Search for the cell housing the specified text and yield its (X, Y) center coordinate. 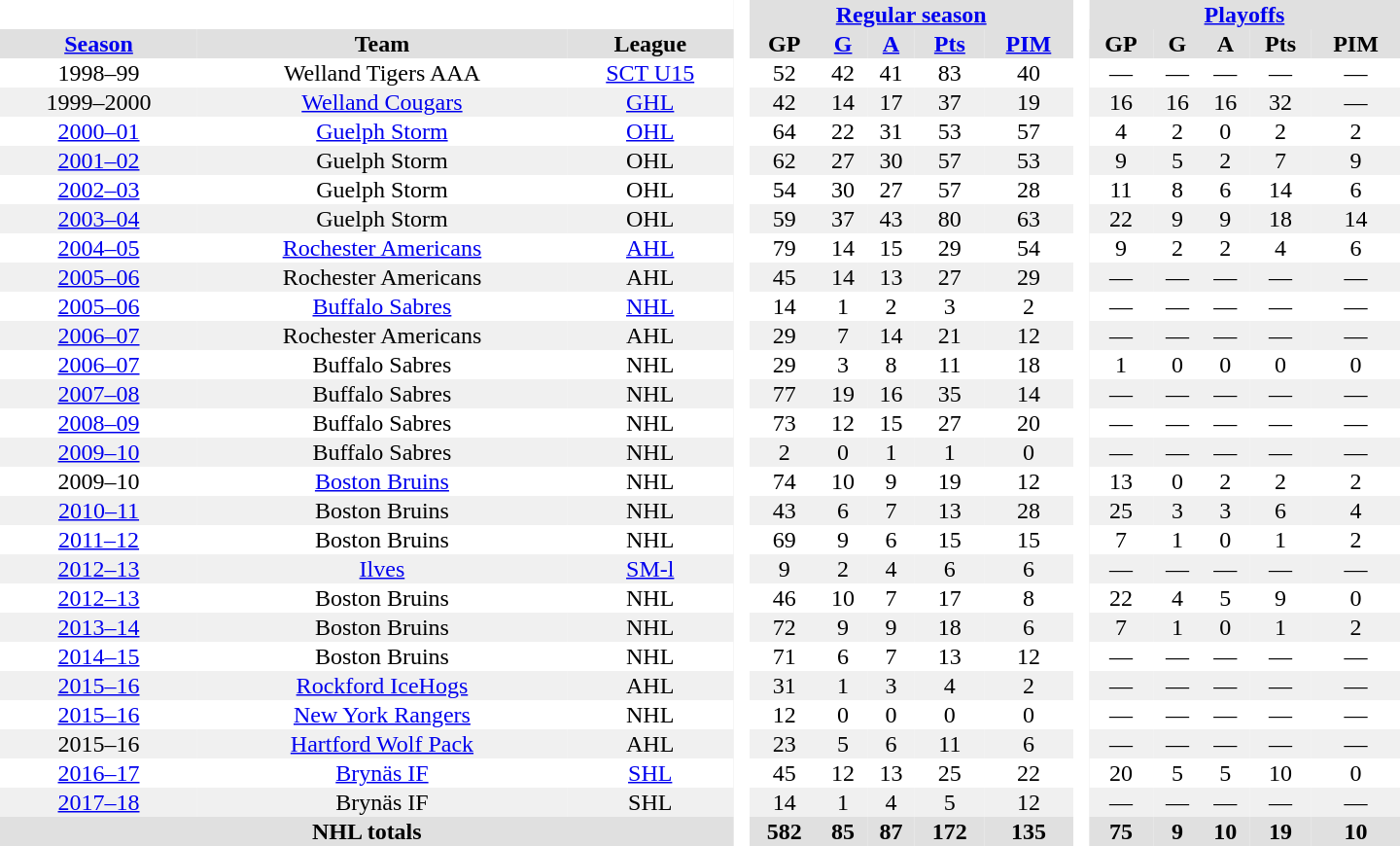
80 (949, 219)
64 (784, 131)
32 (1280, 102)
Welland Tigers AAA (382, 73)
35 (949, 394)
2001–02 (99, 160)
Hartford Wolf Pack (382, 744)
46 (784, 598)
Regular season (911, 15)
League (650, 44)
87 (891, 831)
2016–17 (99, 773)
2000–01 (99, 131)
Ilves (382, 569)
75 (1121, 831)
69 (784, 540)
2011–12 (99, 540)
2013–14 (99, 627)
83 (949, 73)
74 (784, 481)
2002–03 (99, 190)
2008–09 (99, 423)
2003–04 (99, 219)
Rockford IceHogs (382, 686)
SCT U15 (650, 73)
2007–08 (99, 394)
172 (949, 831)
52 (784, 73)
23 (784, 744)
2010–11 (99, 511)
40 (1029, 73)
62 (784, 160)
1999–2000 (99, 102)
Playoffs (1244, 15)
59 (784, 219)
1998–99 (99, 73)
GHL (650, 102)
77 (784, 394)
79 (784, 248)
Season (99, 44)
85 (842, 831)
71 (784, 656)
Welland Cougars (382, 102)
2017–18 (99, 802)
New York Rangers (382, 715)
63 (1029, 219)
2004–05 (99, 248)
135 (1029, 831)
73 (784, 423)
NHL totals (367, 831)
72 (784, 627)
Team (382, 44)
21 (949, 335)
SM-l (650, 569)
41 (891, 73)
2014–15 (99, 656)
582 (784, 831)
